Locate the cell with the specified text and output its (x, y) center coordinate. 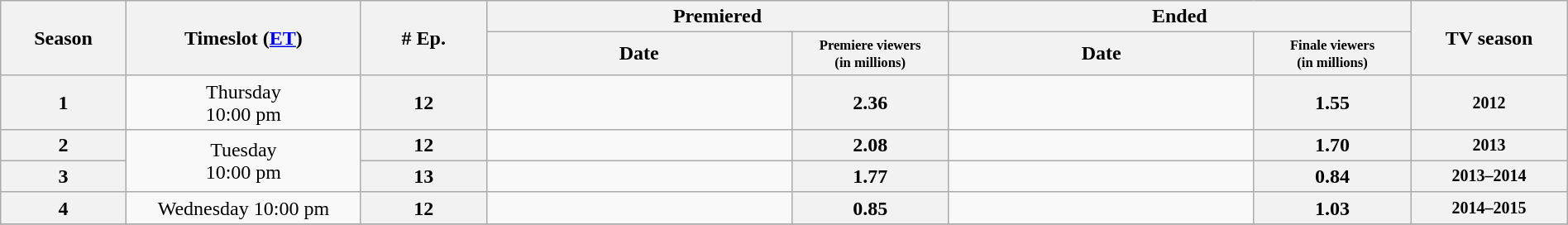
TV season (1489, 38)
2 (64, 145)
1.77 (870, 176)
Premiered (718, 17)
0.84 (1331, 176)
3 (64, 176)
0.85 (870, 208)
2013–2014 (1489, 176)
Tuesday 10:00 pm (243, 160)
4 (64, 208)
Premiere viewers(in millions) (870, 54)
Wednesday 10:00 pm (243, 208)
1.70 (1331, 145)
Thursday 10:00 pm (243, 103)
1.55 (1331, 103)
2014–2015 (1489, 208)
1.03 (1331, 208)
1 (64, 103)
2.08 (870, 145)
Timeslot (ET) (243, 38)
Season (64, 38)
2012 (1489, 103)
Ended (1179, 17)
# Ep. (423, 38)
2.36 (870, 103)
Finale viewers(in millions) (1331, 54)
2013 (1489, 145)
13 (423, 176)
